Return the [X, Y] coordinate for the center point of the cell that contains the specified text.  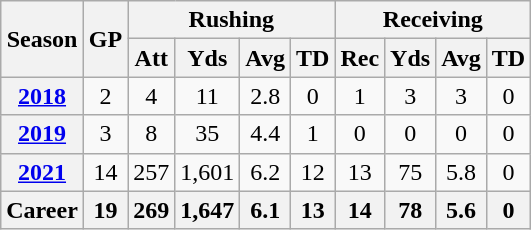
Att [152, 58]
6.1 [266, 210]
5.6 [462, 210]
Receiving [433, 20]
GP [105, 39]
2 [105, 96]
75 [410, 172]
Season [42, 39]
2019 [42, 134]
Rec [360, 58]
78 [410, 210]
35 [208, 134]
2.8 [266, 96]
12 [312, 172]
1,601 [208, 172]
269 [152, 210]
5.8 [462, 172]
Career [42, 210]
2018 [42, 96]
8 [152, 134]
2021 [42, 172]
4.4 [266, 134]
1,647 [208, 210]
6.2 [266, 172]
11 [208, 96]
4 [152, 96]
Rushing [232, 20]
19 [105, 210]
257 [152, 172]
